Provide the [X, Y] coordinate of the cell's center where the given text is located.  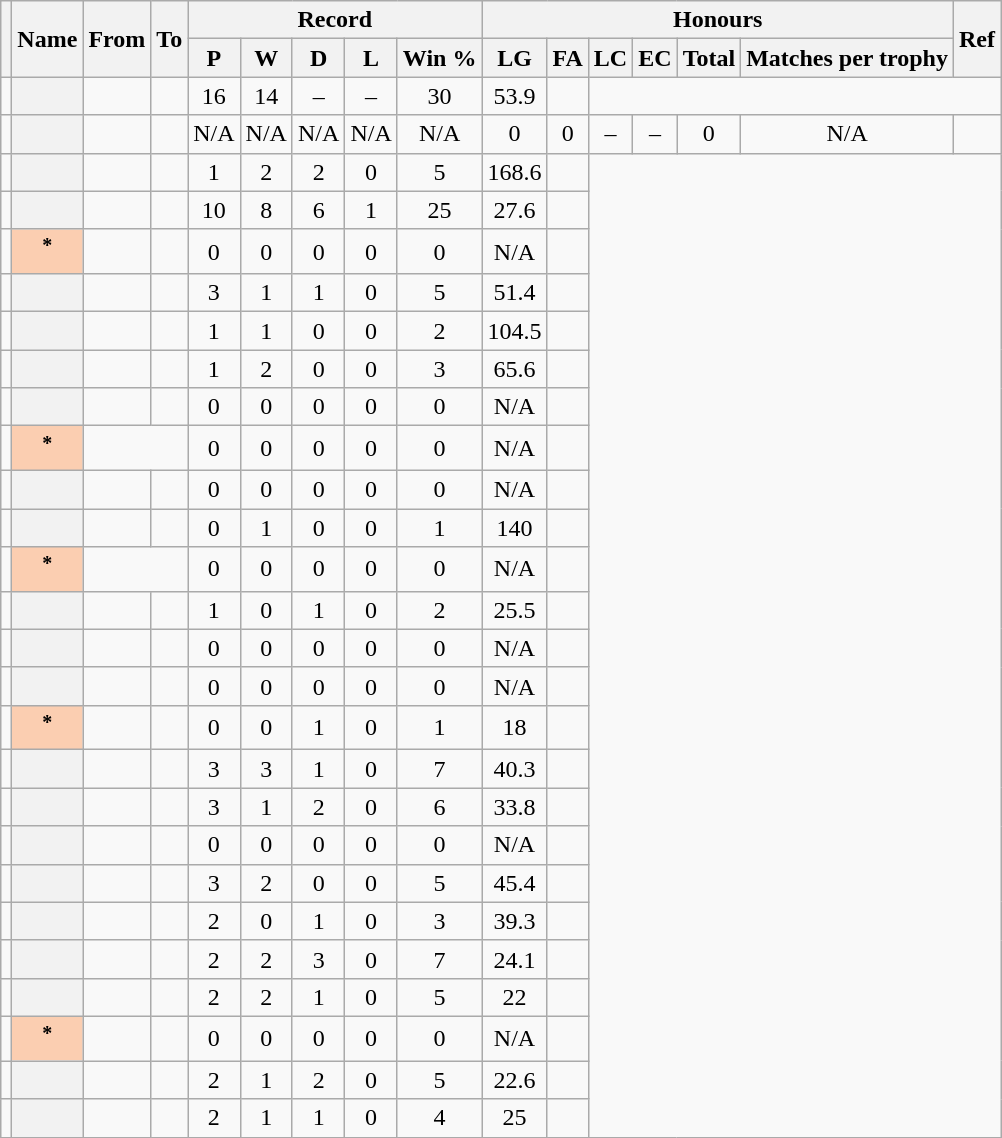
Honours [718, 20]
LG [514, 58]
8 [266, 210]
Total [709, 58]
27.6 [514, 210]
22.6 [514, 1080]
51.4 [514, 293]
39.3 [514, 921]
Matches per trophy [848, 58]
14 [266, 96]
24.1 [514, 959]
22 [514, 997]
4 [440, 1118]
From [117, 39]
45.4 [514, 883]
Ref [976, 39]
Record [335, 20]
Win % [440, 58]
25.5 [514, 610]
W [266, 58]
P [214, 58]
LC [610, 58]
16 [214, 96]
Name [48, 39]
140 [514, 528]
104.5 [514, 331]
168.6 [514, 172]
30 [440, 96]
D [318, 58]
To [170, 39]
40.3 [514, 769]
L [371, 58]
10 [214, 210]
18 [514, 728]
33.8 [514, 807]
65.6 [514, 369]
53.9 [514, 96]
FA [568, 58]
EC [655, 58]
